Provide the [x, y] coordinate of the cell's center where the given text is located.  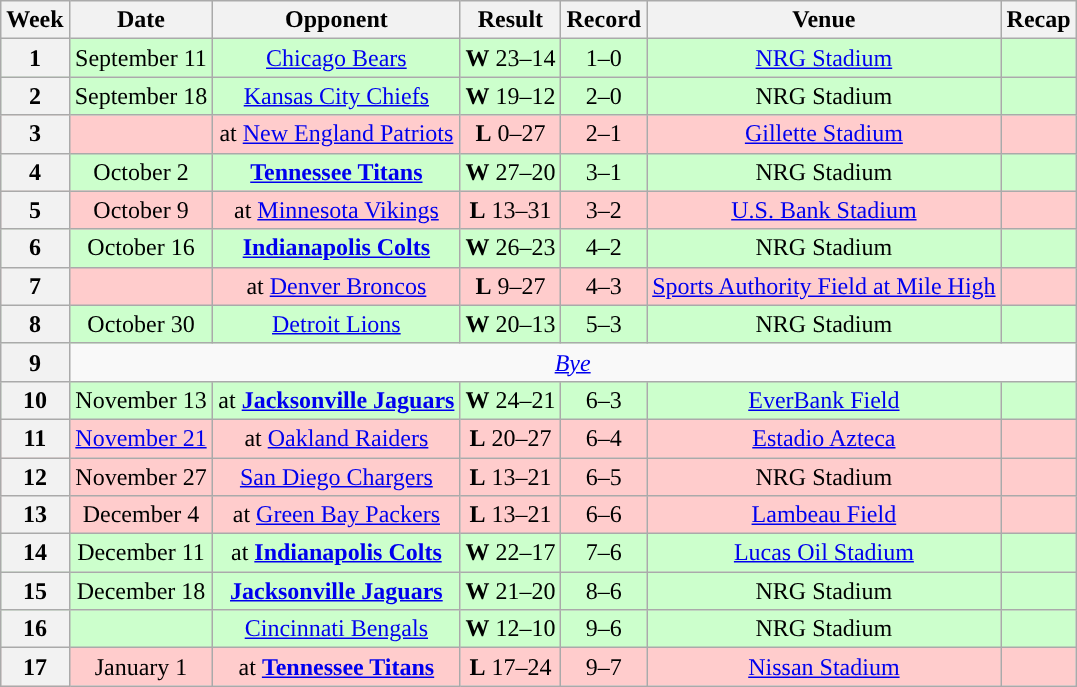
Jacksonville Jaguars [336, 591]
at Tennessee Titans [336, 667]
Cincinnati Bengals [336, 629]
Chicago Bears [336, 58]
Lambeau Field [824, 515]
October 9 [141, 210]
December 18 [141, 591]
W 19–12 [510, 96]
at Oakland Raiders [336, 438]
W 24–21 [510, 400]
5–3 [604, 324]
December 11 [141, 553]
W 26–23 [510, 248]
L 17–24 [510, 667]
Indianapolis Colts [336, 248]
8–6 [604, 591]
W 27–20 [510, 172]
3–1 [604, 172]
at New England Patriots [336, 134]
Nissan Stadium [824, 667]
1 [35, 58]
at Green Bay Packers [336, 515]
November 27 [141, 477]
Gillette Stadium [824, 134]
16 [35, 629]
17 [35, 667]
7 [35, 286]
October 2 [141, 172]
2–1 [604, 134]
Estadio Azteca [824, 438]
Sports Authority Field at Mile High [824, 286]
at Denver Broncos [336, 286]
Recap [1038, 20]
2 [35, 96]
13 [35, 515]
U.S. Bank Stadium [824, 210]
4–3 [604, 286]
Opponent [336, 20]
2–0 [604, 96]
L 13–31 [510, 210]
September 11 [141, 58]
W 12–10 [510, 629]
9–6 [604, 629]
November 21 [141, 438]
at Jacksonville Jaguars [336, 400]
6–6 [604, 515]
7–6 [604, 553]
at Minnesota Vikings [336, 210]
4 [35, 172]
W 20–13 [510, 324]
9–7 [604, 667]
Bye [572, 362]
9 [35, 362]
6 [35, 248]
Record [604, 20]
14 [35, 553]
at Indianapolis Colts [336, 553]
1–0 [604, 58]
L 0–27 [510, 134]
October 30 [141, 324]
12 [35, 477]
8 [35, 324]
San Diego Chargers [336, 477]
6–4 [604, 438]
January 1 [141, 667]
November 13 [141, 400]
October 16 [141, 248]
Result [510, 20]
Venue [824, 20]
December 4 [141, 515]
EverBank Field [824, 400]
W 22–17 [510, 553]
11 [35, 438]
5 [35, 210]
W 21–20 [510, 591]
4–2 [604, 248]
3–2 [604, 210]
Date [141, 20]
September 18 [141, 96]
3 [35, 134]
Lucas Oil Stadium [824, 553]
15 [35, 591]
Detroit Lions [336, 324]
L 9–27 [510, 286]
6–5 [604, 477]
Tennessee Titans [336, 172]
W 23–14 [510, 58]
10 [35, 400]
L 20–27 [510, 438]
6–3 [604, 400]
Kansas City Chiefs [336, 96]
Week [35, 20]
